Capture the cell that displays the provided text and extract its (x, y) central coordinate. 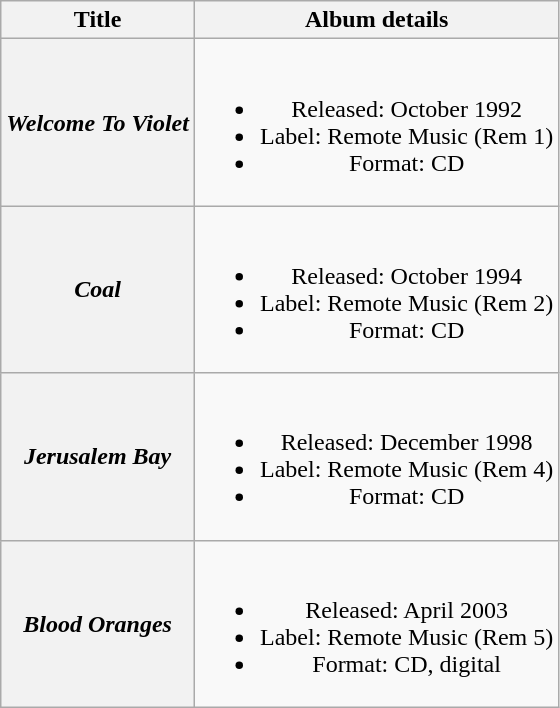
Released: April 2003Label: Remote Music (Rem 5)Format: CD, digital (376, 624)
Welcome To Violet (98, 122)
Released: October 1994Label: Remote Music (Rem 2)Format: CD (376, 290)
Title (98, 20)
Blood Oranges (98, 624)
Released: December 1998Label: Remote Music (Rem 4)Format: CD (376, 456)
Album details (376, 20)
Coal (98, 290)
Jerusalem Bay (98, 456)
Released: October 1992Label: Remote Music (Rem 1)Format: CD (376, 122)
